From the cell containing the given text, extract its center point as [x, y] coordinate. 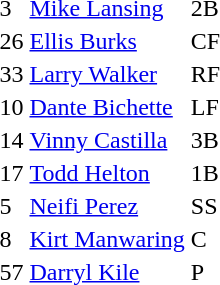
Dante Bichette [107, 107]
Larry Walker [107, 74]
Vinny Castilla [107, 140]
Todd Helton [107, 173]
Ellis Burks [107, 41]
Neifi Perez [107, 206]
Kirt Manwaring [107, 239]
